Detect which cell encompasses the target text, then output its [X, Y] center coordinate. 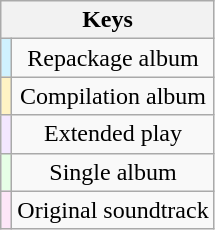
Single album [113, 172]
Keys [108, 20]
Original soundtrack [113, 210]
Repackage album [113, 58]
Compilation album [113, 96]
Extended play [113, 134]
